Detect which cell encompasses the target text, then output its [X, Y] center coordinate. 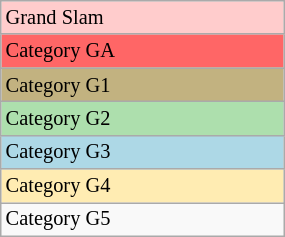
Category G5 [142, 219]
Grand Slam [142, 17]
Category GA [142, 51]
Category G4 [142, 186]
Category G2 [142, 118]
Category G3 [142, 152]
Category G1 [142, 85]
